Find where the given text appears and provide that cell's center as (x, y) coordinate. 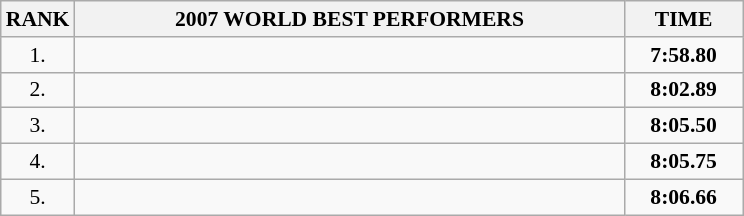
7:58.80 (684, 55)
4. (38, 162)
8:05.50 (684, 126)
2. (38, 90)
1. (38, 55)
3. (38, 126)
2007 WORLD BEST PERFORMERS (349, 19)
5. (38, 197)
8:06.66 (684, 197)
TIME (684, 19)
8:02.89 (684, 90)
RANK (38, 19)
8:05.75 (684, 162)
